Extract the [x, y] coordinate from the center of the cell holding the provided text.  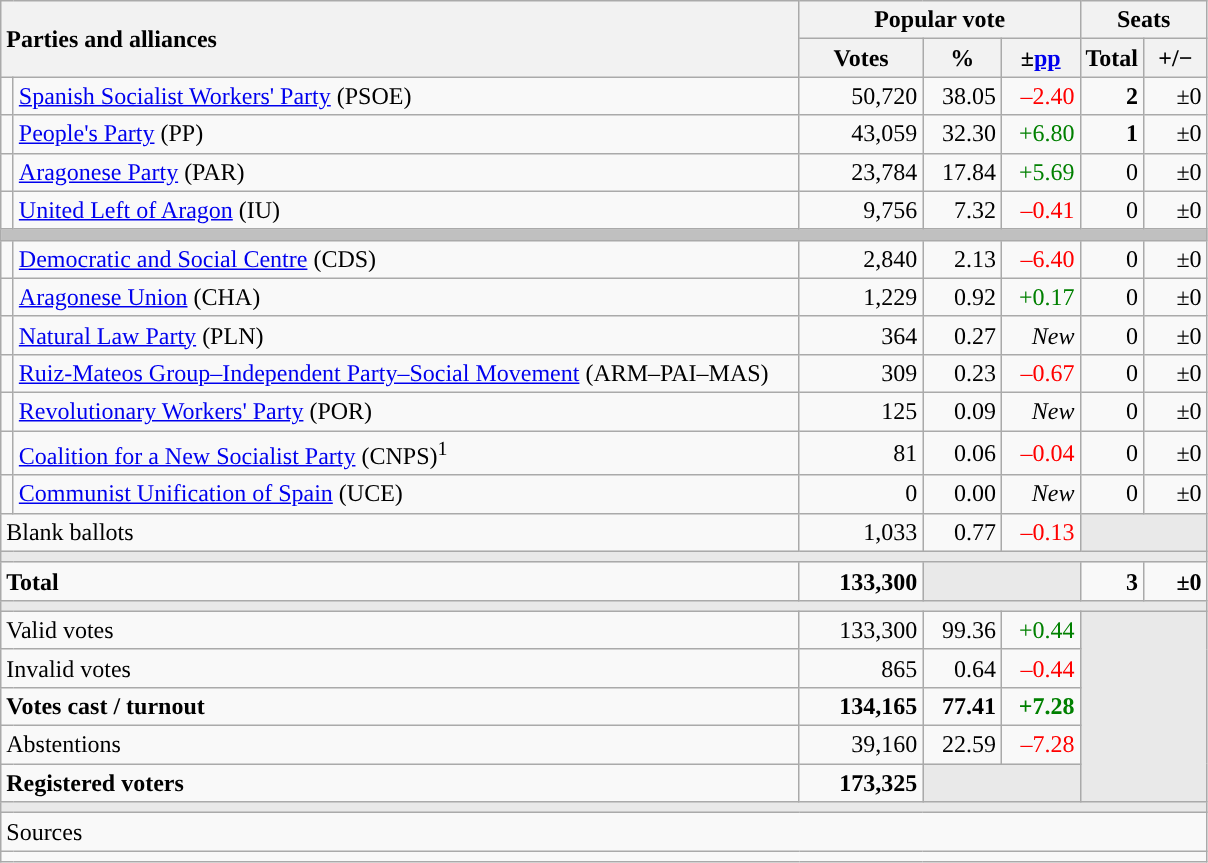
Revolutionary Workers' Party (POR) [406, 411]
Registered voters [400, 783]
0.23 [962, 373]
125 [861, 411]
Ruiz-Mateos Group–Independent Party–Social Movement (ARM–PAI–MAS) [406, 373]
Seats [1144, 20]
134,165 [861, 706]
Natural Law Party (PLN) [406, 335]
Communist Unification of Spain (UCE) [406, 494]
Spanish Socialist Workers' Party (PSOE) [406, 96]
99.36 [962, 630]
–0.13 [1040, 532]
0.64 [962, 668]
–6.40 [1040, 259]
0.06 [962, 452]
39,160 [861, 745]
0.77 [962, 532]
173,325 [861, 783]
–0.04 [1040, 452]
0.00 [962, 494]
3 [1112, 581]
32.30 [962, 134]
0.92 [962, 297]
77.41 [962, 706]
1,033 [861, 532]
±pp [1040, 58]
Democratic and Social Centre (CDS) [406, 259]
Votes cast / turnout [400, 706]
Aragonese Party (PAR) [406, 172]
17.84 [962, 172]
+0.17 [1040, 297]
0.09 [962, 411]
Parties and alliances [400, 39]
Sources [604, 832]
+6.80 [1040, 134]
Invalid votes [400, 668]
43,059 [861, 134]
Popular vote [940, 20]
Coalition for a New Socialist Party (CNPS)1 [406, 452]
–0.67 [1040, 373]
865 [861, 668]
+0.44 [1040, 630]
Abstentions [400, 745]
–0.41 [1040, 210]
Valid votes [400, 630]
1,229 [861, 297]
+7.28 [1040, 706]
–7.28 [1040, 745]
364 [861, 335]
23,784 [861, 172]
309 [861, 373]
50,720 [861, 96]
2,840 [861, 259]
Votes [861, 58]
–0.44 [1040, 668]
7.32 [962, 210]
2.13 [962, 259]
% [962, 58]
0.27 [962, 335]
Blank ballots [400, 532]
United Left of Aragon (IU) [406, 210]
–2.40 [1040, 96]
+/− [1176, 58]
81 [861, 452]
2 [1112, 96]
People's Party (PP) [406, 134]
22.59 [962, 745]
1 [1112, 134]
Aragonese Union (CHA) [406, 297]
9,756 [861, 210]
38.05 [962, 96]
+5.69 [1040, 172]
